Scan for the cell matching the given text and deliver its [x, y] coordinate at center. 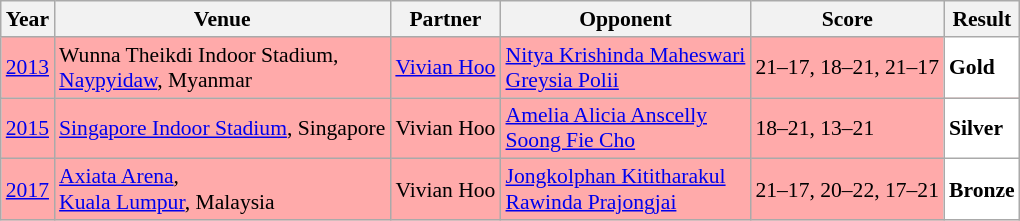
Bronze [982, 190]
Nitya Krishinda Maheswari Greysia Polii [625, 68]
Jongkolphan Kititharakul Rawinda Prajongjai [625, 190]
Result [982, 19]
21–17, 18–21, 21–17 [847, 68]
Partner [445, 19]
Venue [222, 19]
21–17, 20–22, 17–21 [847, 190]
Gold [982, 68]
Score [847, 19]
18–21, 13–21 [847, 128]
Singapore Indoor Stadium, Singapore [222, 128]
Wunna Theikdi Indoor Stadium,Naypyidaw, Myanmar [222, 68]
2013 [28, 68]
Year [28, 19]
Axiata Arena,Kuala Lumpur, Malaysia [222, 190]
Silver [982, 128]
2017 [28, 190]
2015 [28, 128]
Amelia Alicia Anscelly Soong Fie Cho [625, 128]
Opponent [625, 19]
